Identify which cell holds the provided text, then report its [X, Y] central coordinate. 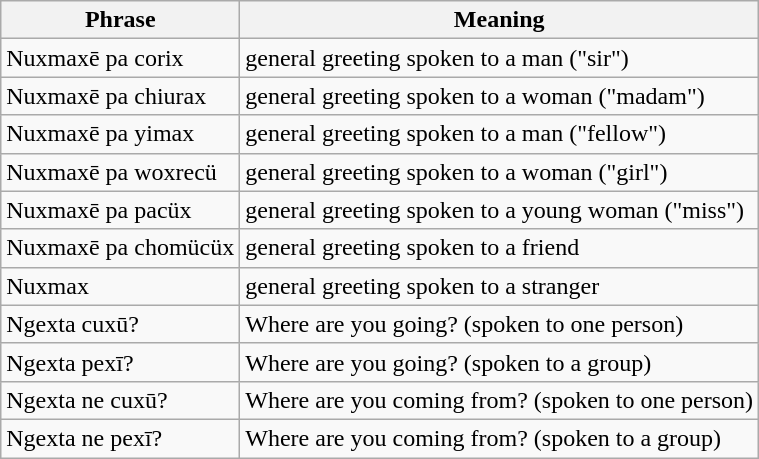
Nuxmaxē pa chomücüx [120, 248]
Nuxmaxē pa chiurax [120, 96]
Where are you going? (spoken to a group) [500, 362]
general greeting spoken to a stranger [500, 286]
Where are you coming from? (spoken to one person) [500, 400]
general greeting spoken to a young woman ("miss") [500, 210]
general greeting spoken to a man ("sir") [500, 58]
Nuxmaxē pa yimax [120, 134]
general greeting spoken to a woman ("madam") [500, 96]
Nuxmaxē pa corix [120, 58]
Meaning [500, 20]
Nuxmaxē pa pacüx [120, 210]
Ngexta ne pexī? [120, 438]
Nuxmaxē pa woxrecü [120, 172]
Where are you coming from? (spoken to a group) [500, 438]
general greeting spoken to a woman ("girl") [500, 172]
Ngexta cuxū? [120, 324]
Ngexta ne cuxū? [120, 400]
Phrase [120, 20]
general greeting spoken to a friend [500, 248]
general greeting spoken to a man ("fellow") [500, 134]
Ngexta pexī? [120, 362]
Nuxmax [120, 286]
Where are you going? (spoken to one person) [500, 324]
